Pinpoint the cell where the given text exists, returning its [x, y] midpoint coordinate. 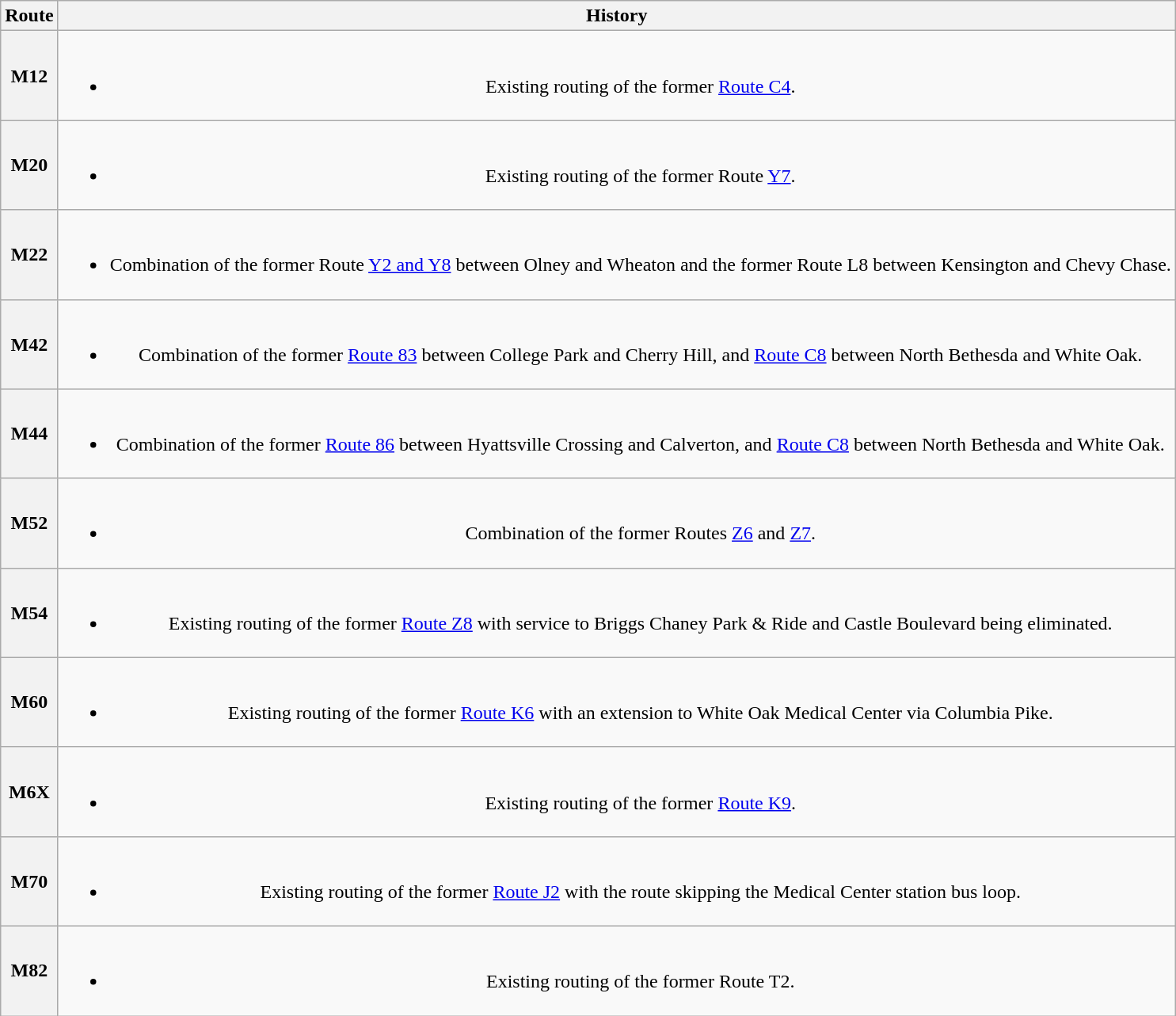
Combination of the former Routes Z6 and Z7. [616, 523]
Existing routing of the former Route T2. [616, 971]
M22 [29, 255]
Combination of the former Route Y2 and Y8 between Olney and Wheaton and the former Route L8 between Kensington and Chevy Chase. [616, 255]
Existing routing of the former Route K9. [616, 792]
Existing routing of the former Route Z8 with service to Briggs Chaney Park & Ride and Castle Boulevard being eliminated. [616, 613]
M54 [29, 613]
Combination of the former Route 83 between College Park and Cherry Hill, and Route C8 between North Bethesda and White Oak. [616, 344]
Existing routing of the former Route Y7. [616, 165]
M42 [29, 344]
M52 [29, 523]
Route [29, 16]
Existing routing of the former Route J2 with the route skipping the Medical Center station bus loop. [616, 881]
Combination of the former Route 86 between Hyattsville Crossing and Calverton, and Route C8 between North Bethesda and White Oak. [616, 434]
M12 [29, 76]
M6X [29, 792]
M20 [29, 165]
Existing routing of the former Route K6 with an extension to White Oak Medical Center via Columbia Pike. [616, 702]
M70 [29, 881]
M82 [29, 971]
Existing routing of the former Route C4. [616, 76]
M60 [29, 702]
M44 [29, 434]
History [616, 16]
